From the cell containing the given text, extract its center point as [X, Y] coordinate. 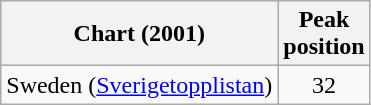
Chart (2001) [140, 34]
Sweden (Sverigetopplistan) [140, 85]
32 [324, 85]
Peakposition [324, 34]
